Identify which cell holds the provided text, then report its [x, y] central coordinate. 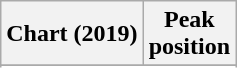
Peakposition [189, 34]
Chart (2019) [72, 34]
